Detect which cell encompasses the target text, then output its [x, y] center coordinate. 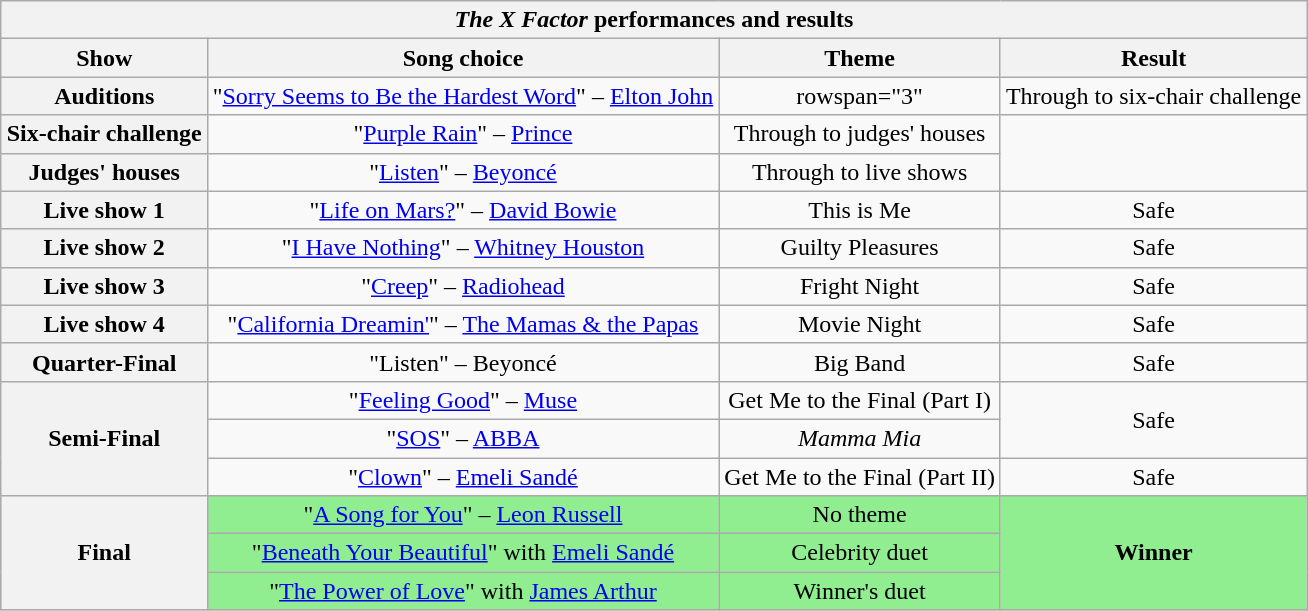
Get Me to the Final (Part I) [860, 400]
Fright Night [860, 286]
Semi-Final [104, 438]
"Clown" – Emeli Sandé [463, 477]
Song choice [463, 58]
No theme [860, 515]
Through to six-chair challenge [1153, 96]
Live show 4 [104, 324]
Show [104, 58]
Live show 3 [104, 286]
Judges' houses [104, 172]
Movie Night [860, 324]
"Creep" – Radiohead [463, 286]
Six-chair challenge [104, 134]
Winner's duet [860, 591]
"Sorry Seems to Be the Hardest Word" – Elton John [463, 96]
Live show 2 [104, 248]
Live show 1 [104, 210]
"A Song for You" – Leon Russell [463, 515]
Auditions [104, 96]
This is Me [860, 210]
Result [1153, 58]
Quarter-Final [104, 362]
"The Power of Love" with James Arthur [463, 591]
Guilty Pleasures [860, 248]
Through to judges' houses [860, 134]
"SOS" – ABBA [463, 438]
Through to live shows [860, 172]
"Feeling Good" – Muse [463, 400]
Theme [860, 58]
rowspan="3" [860, 96]
The X Factor performances and results [654, 20]
Celebrity duet [860, 553]
Final [104, 553]
Mamma Mia [860, 438]
Big Band [860, 362]
Winner [1153, 553]
"I Have Nothing" – Whitney Houston [463, 248]
"Life on Mars?" – David Bowie [463, 210]
"California Dreamin'" – The Mamas & the Papas [463, 324]
"Beneath Your Beautiful" with Emeli Sandé [463, 553]
"Purple Rain" – Prince [463, 134]
Get Me to the Final (Part II) [860, 477]
